Detect which cell encompasses the target text, then output its [x, y] center coordinate. 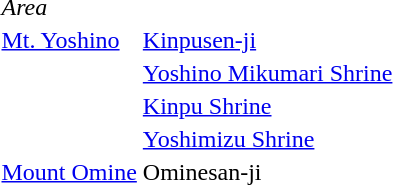
Mt. Yoshino [69, 90]
